Locate the cell with the specified text and output its (x, y) center coordinate. 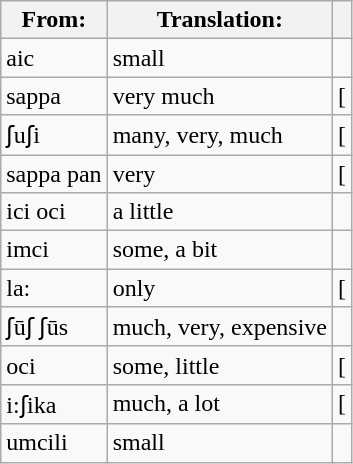
a little (220, 212)
only (220, 288)
very much (220, 96)
Translation: (220, 20)
ʃūʃ ʃūs (54, 327)
imci (54, 250)
i:ʃika (54, 404)
la: (54, 288)
much, a lot (220, 404)
umcili (54, 443)
ici oci (54, 212)
aic (54, 58)
many, very, much (220, 135)
oci (54, 365)
very (220, 173)
ʃuʃi (54, 135)
some, a bit (220, 250)
sappa pan (54, 173)
some, little (220, 365)
much, very, expensive (220, 327)
sappa (54, 96)
From: (54, 20)
